From the cell containing the given text, extract its center point as (X, Y) coordinate. 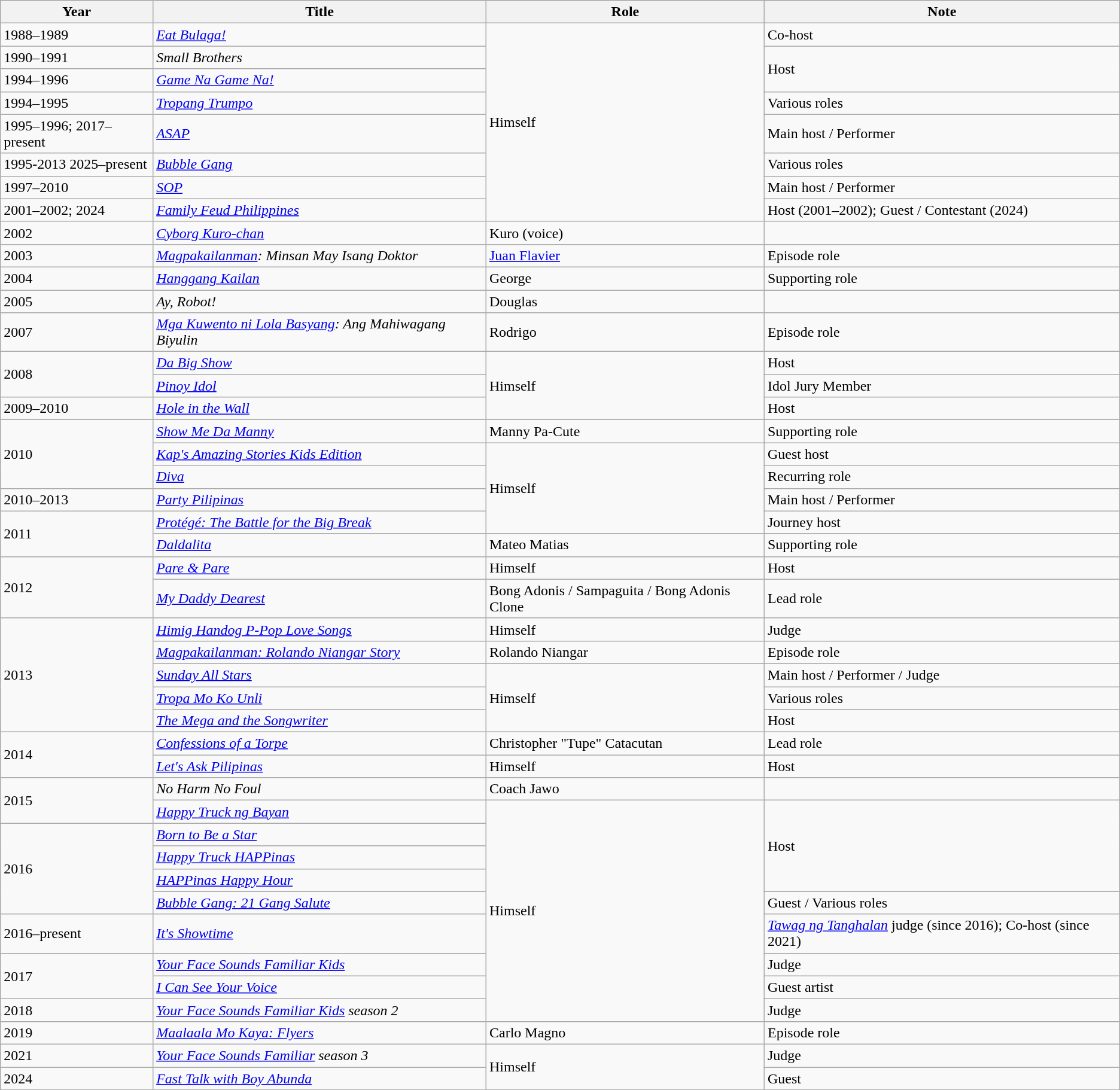
2014 (77, 755)
Happy Truck HAPPinas (319, 857)
My Daddy Dearest (319, 598)
Your Face Sounds Familiar Kids (319, 964)
Game Na Game Na! (319, 80)
2019 (77, 1033)
Your Face Sounds Familiar Kids season 2 (319, 1010)
2004 (77, 278)
Sunday All Stars (319, 675)
2001–2002; 2024 (77, 210)
Idol Jury Member (942, 386)
Coach Jawo (625, 789)
Magpakailanman: Rolando Niangar Story (319, 652)
Christopher "Tupe" Catacutan (625, 744)
It's Showtime (319, 933)
Confessions of a Torpe (319, 744)
2018 (77, 1010)
Recurring role (942, 477)
2024 (77, 1079)
Magpakailanman: Minsan May Isang Doktor (319, 255)
Douglas (625, 301)
Diva (319, 477)
Pare & Pare (319, 568)
Co-host (942, 35)
Title (319, 12)
2021 (77, 1055)
The Mega and the Songwriter (319, 721)
1990–1991 (77, 57)
2010 (77, 454)
Cyborg Kuro-chan (319, 233)
Tropang Trumpo (319, 103)
Main host / Performer / Judge (942, 675)
2017 (77, 976)
1997–2010 (77, 187)
1995-2013 2025–present (77, 165)
Show Me Da Manny (319, 431)
1988–1989 (77, 35)
Tropa Mo Ko Unli (319, 698)
Maalaala Mo Kaya: Flyers (319, 1033)
1995–1996; 2017–present (77, 134)
George (625, 278)
Kap's Amazing Stories Kids Edition (319, 454)
Let's Ask Pilipinas (319, 766)
Kuro (voice) (625, 233)
2016–present (77, 933)
Pinoy Idol (319, 386)
Note (942, 12)
Bubble Gang: 21 Gang Salute (319, 903)
Small Brothers (319, 57)
Bong Adonis / Sampaguita / Bong Adonis Clone (625, 598)
2007 (77, 333)
Born to Be a Star (319, 835)
Protégé: The Battle for the Big Break (319, 522)
2015 (77, 800)
Year (77, 12)
Family Feud Philippines (319, 210)
I Can See Your Voice (319, 987)
Tawag ng Tanghalan judge (since 2016); Co-host (since 2021) (942, 933)
Carlo Magno (625, 1033)
Your Face Sounds Familiar season 3 (319, 1055)
2005 (77, 301)
Manny Pa-Cute (625, 431)
Host (2001–2002); Guest / Contestant (2024) (942, 210)
2003 (77, 255)
Daldalita (319, 545)
Mateo Matias (625, 545)
2010–2013 (77, 500)
2002 (77, 233)
Ay, Robot! (319, 301)
No Harm No Foul (319, 789)
Role (625, 12)
1994–1995 (77, 103)
Guest (942, 1079)
Fast Talk with Boy Abunda (319, 1079)
Guest host (942, 454)
2008 (77, 375)
Rolando Niangar (625, 652)
Himig Handog P-Pop Love Songs (319, 629)
2016 (77, 869)
2011 (77, 534)
Eat Bulaga! (319, 35)
1994–1996 (77, 80)
Happy Truck ng Bayan (319, 812)
Bubble Gang (319, 165)
Party Pilipinas (319, 500)
Rodrigo (625, 333)
2013 (77, 675)
ASAP (319, 134)
Mga Kuwento ni Lola Basyang: Ang Mahiwagang Biyulin (319, 333)
Da Big Show (319, 363)
Hanggang Kailan (319, 278)
Guest artist (942, 987)
Guest / Various roles (942, 903)
2012 (77, 587)
2009–2010 (77, 409)
Juan Flavier (625, 255)
SOP (319, 187)
Hole in the Wall (319, 409)
Journey host (942, 522)
HAPPinas Happy Hour (319, 880)
